From the cell containing the given text, extract its center point as [x, y] coordinate. 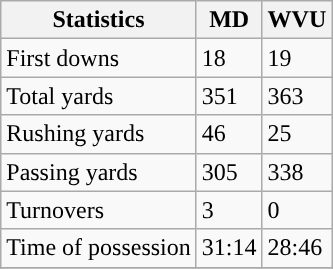
First downs [99, 58]
Rushing yards [99, 134]
Time of possession [99, 248]
25 [297, 134]
31:14 [229, 248]
338 [297, 172]
46 [229, 134]
363 [297, 96]
3 [229, 210]
Turnovers [99, 210]
351 [229, 96]
Statistics [99, 20]
305 [229, 172]
28:46 [297, 248]
Total yards [99, 96]
Passing yards [99, 172]
0 [297, 210]
19 [297, 58]
WVU [297, 20]
18 [229, 58]
MD [229, 20]
